Provide the (x, y) coordinate of the cell's center where the given text is located.  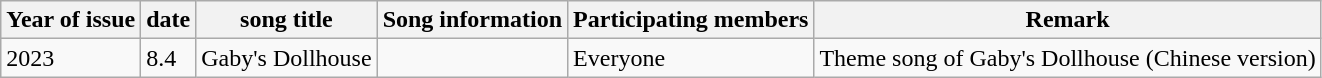
Year of issue (71, 20)
Gaby's Dollhouse (286, 58)
song title (286, 20)
Everyone (691, 58)
Theme song of Gaby's Dollhouse (Chinese version) (1068, 58)
Remark (1068, 20)
2023 (71, 58)
date (168, 20)
Song information (472, 20)
8.4 (168, 58)
Participating members (691, 20)
